Find where the given text appears and provide that cell's center as (X, Y) coordinate. 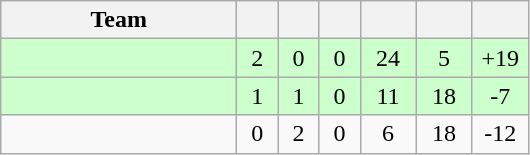
6 (388, 134)
5 (444, 58)
11 (388, 96)
-12 (500, 134)
24 (388, 58)
-7 (500, 96)
Team (119, 20)
+19 (500, 58)
